Capture the cell that displays the provided text and extract its [x, y] central coordinate. 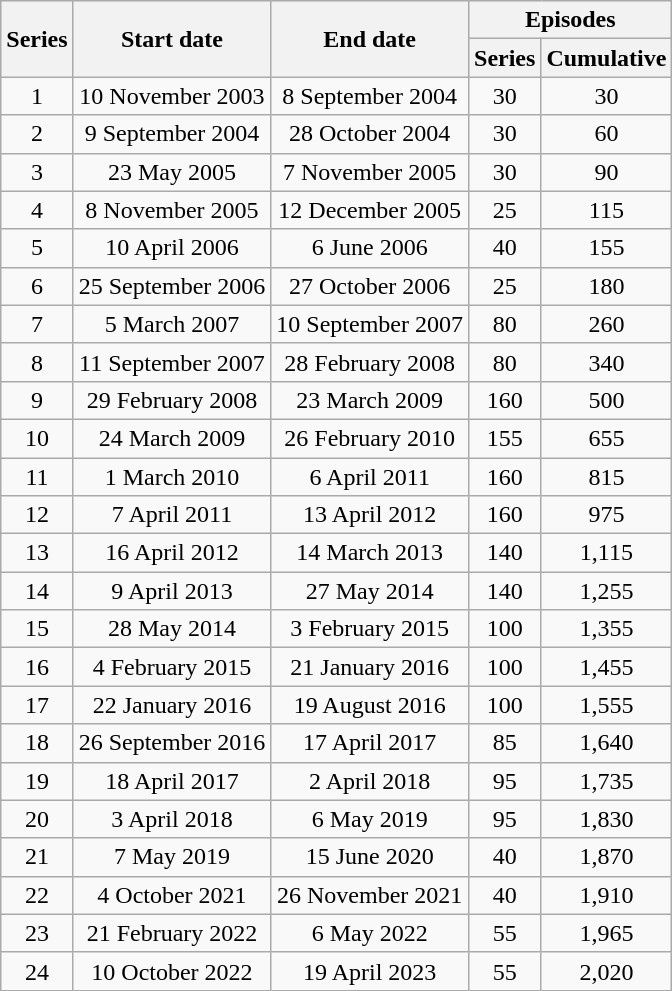
27 May 2014 [370, 591]
1,255 [606, 591]
7 April 2011 [172, 515]
1,870 [606, 857]
10 October 2022 [172, 971]
15 June 2020 [370, 857]
26 November 2021 [370, 895]
14 March 2013 [370, 553]
9 April 2013 [172, 591]
4 October 2021 [172, 895]
19 August 2016 [370, 705]
11 September 2007 [172, 362]
2 [37, 134]
2,020 [606, 971]
9 September 2004 [172, 134]
14 [37, 591]
28 February 2008 [370, 362]
4 February 2015 [172, 667]
8 September 2004 [370, 96]
340 [606, 362]
15 [37, 629]
85 [505, 743]
13 [37, 553]
16 [37, 667]
19 [37, 781]
90 [606, 172]
1,910 [606, 895]
6 [37, 286]
4 [37, 210]
Start date [172, 39]
10 November 2003 [172, 96]
1,555 [606, 705]
655 [606, 438]
24 [37, 971]
6 June 2006 [370, 248]
1,735 [606, 781]
10 [37, 438]
1,830 [606, 819]
17 [37, 705]
6 May 2019 [370, 819]
18 [37, 743]
25 September 2006 [172, 286]
End date [370, 39]
17 April 2017 [370, 743]
12 December 2005 [370, 210]
16 April 2012 [172, 553]
500 [606, 400]
9 [37, 400]
21 January 2016 [370, 667]
260 [606, 324]
26 September 2016 [172, 743]
6 May 2022 [370, 933]
7 May 2019 [172, 857]
22 [37, 895]
1 [37, 96]
1 March 2010 [172, 477]
23 May 2005 [172, 172]
8 November 2005 [172, 210]
975 [606, 515]
10 April 2006 [172, 248]
19 April 2023 [370, 971]
28 May 2014 [172, 629]
27 October 2006 [370, 286]
1,115 [606, 553]
3 [37, 172]
1,640 [606, 743]
13 April 2012 [370, 515]
3 April 2018 [172, 819]
1,455 [606, 667]
20 [37, 819]
10 September 2007 [370, 324]
12 [37, 515]
24 March 2009 [172, 438]
23 March 2009 [370, 400]
5 March 2007 [172, 324]
Episodes [570, 20]
7 November 2005 [370, 172]
1,355 [606, 629]
1,965 [606, 933]
5 [37, 248]
115 [606, 210]
3 February 2015 [370, 629]
26 February 2010 [370, 438]
60 [606, 134]
22 January 2016 [172, 705]
180 [606, 286]
8 [37, 362]
23 [37, 933]
29 February 2008 [172, 400]
28 October 2004 [370, 134]
Cumulative [606, 58]
7 [37, 324]
815 [606, 477]
11 [37, 477]
2 April 2018 [370, 781]
6 April 2011 [370, 477]
21 February 2022 [172, 933]
18 April 2017 [172, 781]
21 [37, 857]
